Locate the cell with the specified text and output its (x, y) center coordinate. 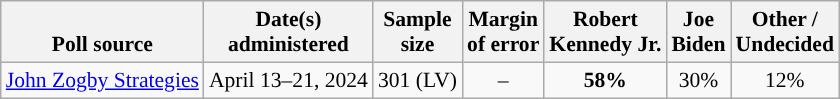
– (503, 80)
Marginof error (503, 32)
Poll source (102, 32)
RobertKennedy Jr. (605, 32)
April 13–21, 2024 (288, 80)
30% (698, 80)
12% (784, 80)
58% (605, 80)
JoeBiden (698, 32)
Other /Undecided (784, 32)
John Zogby Strategies (102, 80)
Date(s)administered (288, 32)
Samplesize (418, 32)
301 (LV) (418, 80)
